Find where the given text appears and provide that cell's center as (x, y) coordinate. 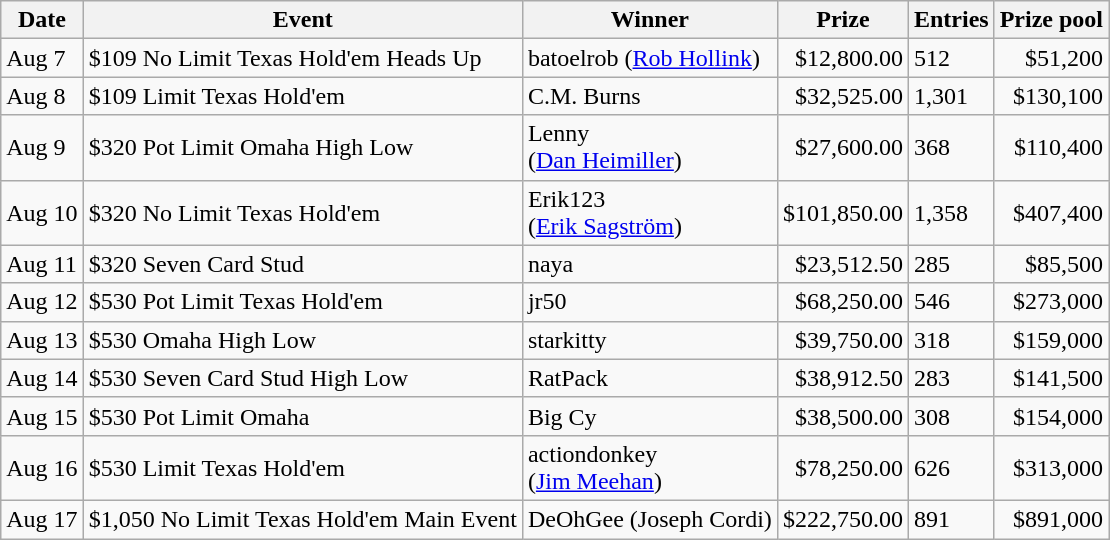
$530 Omaha High Low (302, 340)
$85,500 (1051, 264)
283 (951, 378)
Aug 8 (42, 96)
$110,400 (1051, 148)
Aug 17 (42, 519)
$130,100 (1051, 96)
$101,850.00 (842, 212)
Date (42, 20)
actiondonkey(Jim Meehan) (650, 468)
$38,912.50 (842, 378)
Aug 13 (42, 340)
891 (951, 519)
$38,500.00 (842, 416)
Entries (951, 20)
$1,050 No Limit Texas Hold'em Main Event (302, 519)
Aug 15 (42, 416)
Aug 7 (42, 58)
$154,000 (1051, 416)
starkitty (650, 340)
$109 Limit Texas Hold'em (302, 96)
Lenny (Dan Heimiller) (650, 148)
$51,200 (1051, 58)
$27,600.00 (842, 148)
$273,000 (1051, 302)
$141,500 (1051, 378)
naya (650, 264)
DeOhGee (Joseph Cordi) (650, 519)
$159,000 (1051, 340)
Prize (842, 20)
Aug 12 (42, 302)
1,301 (951, 96)
285 (951, 264)
Big Cy (650, 416)
Aug 9 (42, 148)
$320 No Limit Texas Hold'em (302, 212)
626 (951, 468)
Aug 11 (42, 264)
318 (951, 340)
$530 Pot Limit Omaha (302, 416)
$12,800.00 (842, 58)
$32,525.00 (842, 96)
Erik123(Erik Sagström) (650, 212)
Aug 10 (42, 212)
$407,400 (1051, 212)
Aug 16 (42, 468)
308 (951, 416)
$313,000 (1051, 468)
368 (951, 148)
$23,512.50 (842, 264)
$530 Seven Card Stud High Low (302, 378)
RatPack (650, 378)
Event (302, 20)
512 (951, 58)
jr50 (650, 302)
$530 Limit Texas Hold'em (302, 468)
Winner (650, 20)
$320 Pot Limit Omaha High Low (302, 148)
Prize pool (1051, 20)
Aug 14 (42, 378)
1,358 (951, 212)
$320 Seven Card Stud (302, 264)
$109 No Limit Texas Hold'em Heads Up (302, 58)
$222,750.00 (842, 519)
$891,000 (1051, 519)
$68,250.00 (842, 302)
batoelrob (Rob Hollink) (650, 58)
546 (951, 302)
C.M. Burns (650, 96)
$78,250.00 (842, 468)
$39,750.00 (842, 340)
$530 Pot Limit Texas Hold'em (302, 302)
